Scan for the cell matching the given text and deliver its [x, y] coordinate at center. 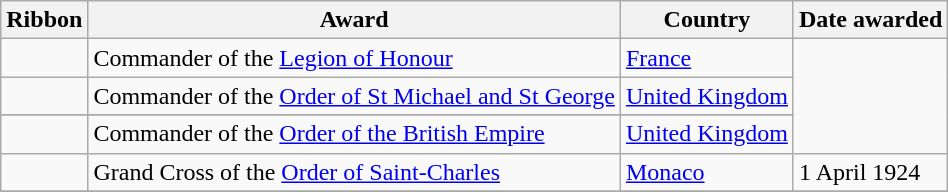
Commander of the Order of St Michael and St George [354, 96]
Commander of the Legion of Honour [354, 58]
Monaco [706, 172]
Country [706, 20]
Ribbon [44, 20]
Grand Cross of the Order of Saint-Charles [354, 172]
1 April 1924 [870, 172]
Commander of the Order of the British Empire [354, 134]
Award [354, 20]
France [706, 58]
Date awarded [870, 20]
